Return (X, Y) of the center of cell containing provided text 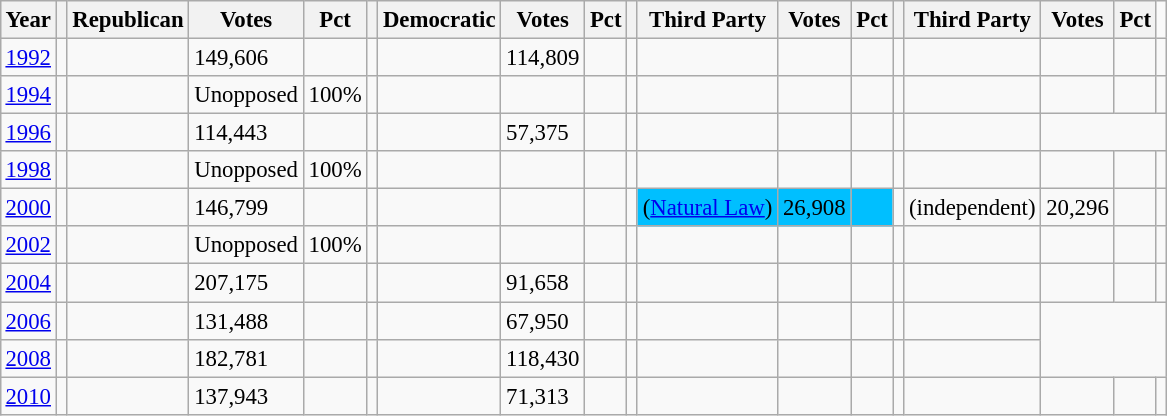
1994 (28, 95)
91,658 (543, 283)
182,781 (246, 358)
67,950 (543, 321)
(independent) (972, 208)
2002 (28, 245)
2010 (28, 396)
118,430 (543, 358)
1992 (28, 57)
207,175 (246, 283)
2006 (28, 321)
20,296 (1078, 208)
Year (28, 20)
71,313 (543, 396)
(Natural Law) (707, 208)
2008 (28, 358)
Democratic (440, 20)
1996 (28, 133)
114,443 (246, 133)
26,908 (814, 208)
137,943 (246, 396)
2000 (28, 208)
57,375 (543, 133)
149,606 (246, 57)
1998 (28, 170)
114,809 (543, 57)
131,488 (246, 321)
Republican (128, 20)
2004 (28, 283)
146,799 (246, 208)
